Determine the (x, y) coordinate at the center of the cell enclosing the given text.  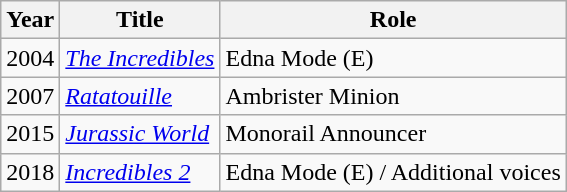
Ambrister Minion (393, 96)
Monorail Announcer (393, 134)
The Incredibles (140, 58)
Incredibles 2 (140, 172)
2018 (30, 172)
Edna Mode (E) (393, 58)
2004 (30, 58)
Edna Mode (E) / Additional voices (393, 172)
2015 (30, 134)
Jurassic World (140, 134)
Ratatouille (140, 96)
Title (140, 20)
Role (393, 20)
2007 (30, 96)
Year (30, 20)
